Scan for the cell matching the given text and deliver its (x, y) coordinate at center. 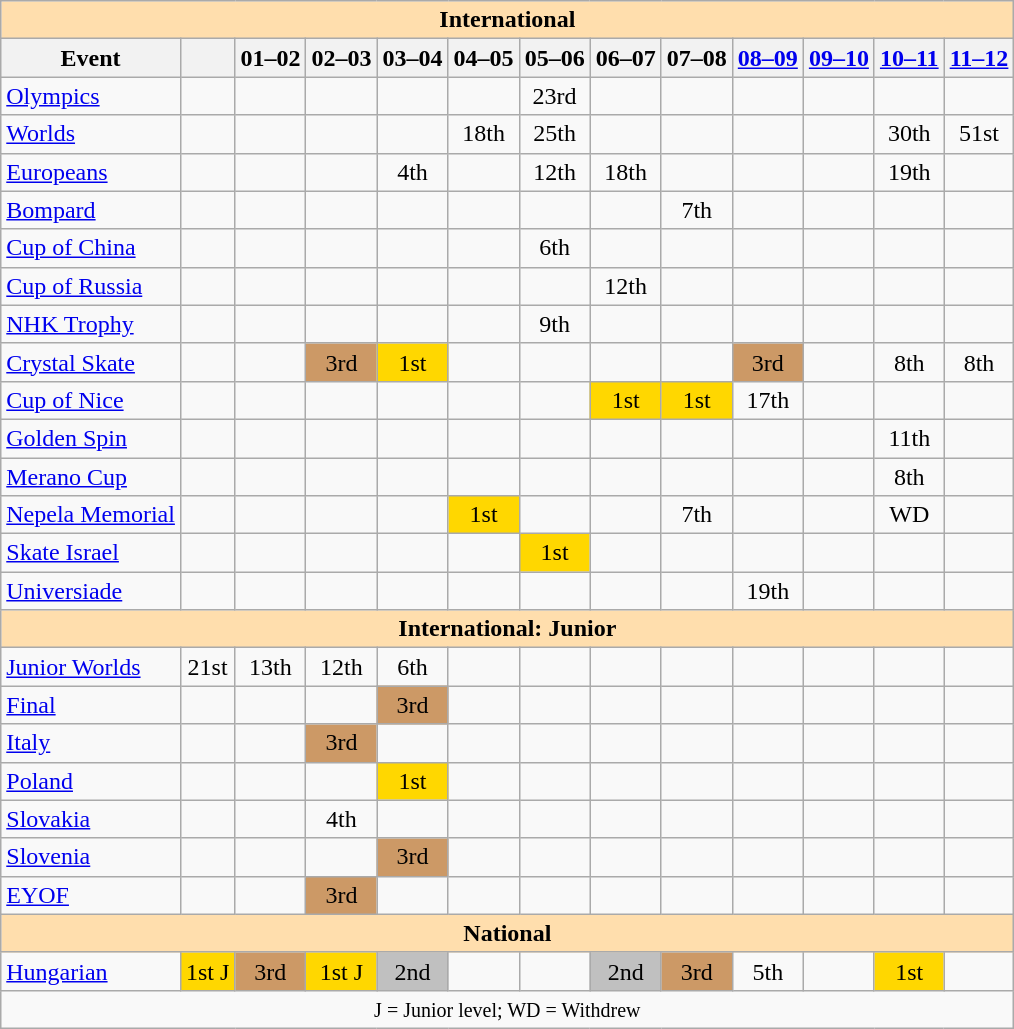
Bompard (91, 210)
Universiade (91, 591)
National (508, 933)
05–06 (554, 58)
9th (554, 324)
Event (91, 58)
Hungarian (91, 971)
06–07 (626, 58)
Crystal Skate (91, 362)
17th (768, 400)
5th (768, 971)
Final (91, 705)
07–08 (696, 58)
Junior Worlds (91, 667)
NHK Trophy (91, 324)
01–02 (270, 58)
Merano Cup (91, 477)
Cup of China (91, 248)
13th (270, 667)
25th (554, 134)
10–11 (909, 58)
Golden Spin (91, 438)
EYOF (91, 895)
Olympics (91, 96)
04–05 (484, 58)
J = Junior level; WD = Withdrew (508, 1009)
03–04 (412, 58)
30th (909, 134)
08–09 (768, 58)
09–10 (838, 58)
WD (909, 515)
11th (909, 438)
Cup of Nice (91, 400)
Skate Israel (91, 553)
Europeans (91, 172)
Cup of Russia (91, 286)
51st (979, 134)
Slovenia (91, 857)
23rd (554, 96)
Worlds (91, 134)
Poland (91, 781)
International (508, 20)
Nepela Memorial (91, 515)
Slovakia (91, 819)
Italy (91, 743)
02–03 (342, 58)
11–12 (979, 58)
International: Junior (508, 629)
21st (207, 667)
